Determine the (X, Y) coordinate at the center of the cell enclosing the given text.  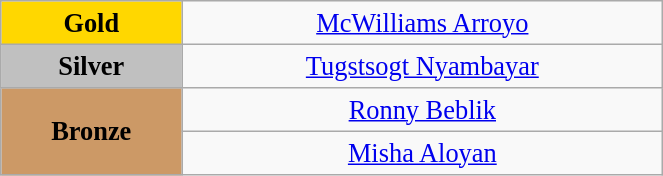
Silver (92, 66)
Misha Aloyan (422, 153)
Ronny Beblik (422, 109)
Tugstsogt Nyambayar (422, 66)
Gold (92, 22)
McWilliams Arroyo (422, 22)
Bronze (92, 130)
